Provide the (x, y) coordinate of the cell's center where the given text is located.  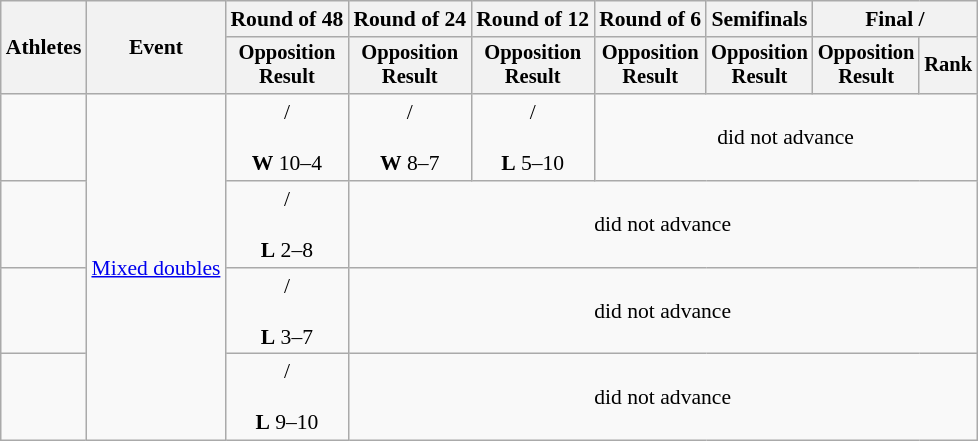
Round of 12 (532, 19)
/L 2–8 (286, 224)
Round of 48 (286, 19)
Rank (948, 66)
/L 9–10 (286, 398)
Semifinals (760, 19)
Round of 24 (410, 19)
Athletes (44, 48)
/L 5–10 (532, 138)
/W 8–7 (410, 138)
/L 3–7 (286, 312)
Round of 6 (650, 19)
Event (156, 48)
/W 10–4 (286, 138)
Final / (895, 19)
Mixed doubles (156, 267)
